For the text-containing cell, return its midpoint in (X, Y) coordinate format. 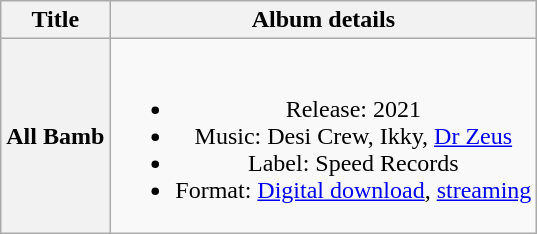
Album details (324, 20)
Release: 2021Music: Desi Crew, Ikky, Dr ZeusLabel: Speed RecordsFormat: Digital download, streaming (324, 136)
All Bamb (56, 136)
Title (56, 20)
